Find where the given text appears and provide that cell's center as (x, y) coordinate. 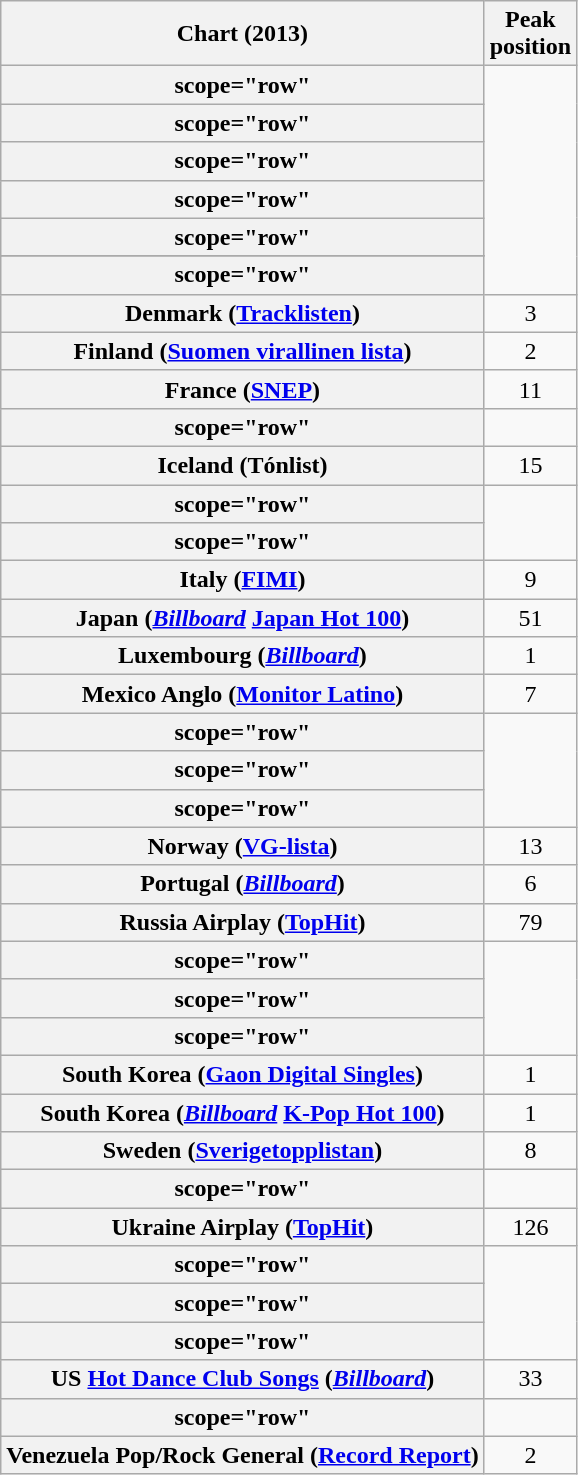
Denmark (Tracklisten) (242, 313)
Luxembourg (Billboard) (242, 656)
79 (530, 922)
US Hot Dance Club Songs (Billboard) (242, 1379)
France (SNEP) (242, 389)
Sweden (Sverigetopplistan) (242, 1151)
Chart (2013) (242, 34)
Iceland (Tónlist) (242, 465)
11 (530, 389)
6 (530, 884)
Peakposition (530, 34)
33 (530, 1379)
South Korea (Billboard K-Pop Hot 100) (242, 1113)
Russia Airplay (TopHit) (242, 922)
15 (530, 465)
Norway (VG-lista) (242, 846)
Finland (Suomen virallinen lista) (242, 351)
Mexico Anglo (Monitor Latino) (242, 694)
8 (530, 1151)
7 (530, 694)
Venezuela Pop/Rock General (Record Report) (242, 1455)
South Korea (Gaon Digital Singles) (242, 1074)
51 (530, 618)
Portugal (Billboard) (242, 884)
Ukraine Airplay (TopHit) (242, 1227)
Japan (Billboard Japan Hot 100) (242, 618)
Italy (FIMI) (242, 580)
126 (530, 1227)
3 (530, 313)
13 (530, 846)
9 (530, 580)
